For the text-containing cell, return its midpoint in [x, y] coordinate format. 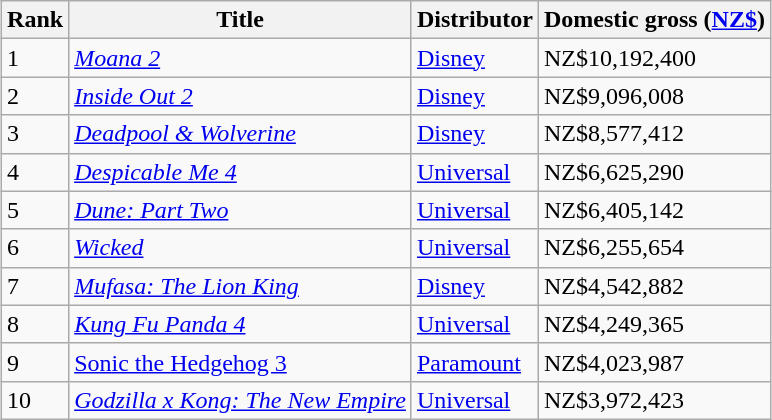
NZ$6,625,290 [655, 172]
NZ$4,023,987 [655, 362]
Paramount [474, 362]
Kung Fu Panda 4 [240, 324]
2 [36, 96]
Deadpool & Wolverine [240, 134]
3 [36, 134]
NZ$8,577,412 [655, 134]
10 [36, 400]
Inside Out 2 [240, 96]
Godzilla x Kong: The New Empire [240, 400]
NZ$4,542,882 [655, 286]
Sonic the Hedgehog 3 [240, 362]
NZ$6,255,654 [655, 248]
Wicked [240, 248]
9 [36, 362]
Despicable Me 4 [240, 172]
NZ$10,192,400 [655, 58]
6 [36, 248]
Rank [36, 20]
8 [36, 324]
Mufasa: The Lion King [240, 286]
NZ$3,972,423 [655, 400]
NZ$6,405,142 [655, 210]
7 [36, 286]
4 [36, 172]
NZ$4,249,365 [655, 324]
Domestic gross (NZ$) [655, 20]
Moana 2 [240, 58]
Dune: Part Two [240, 210]
Title [240, 20]
5 [36, 210]
NZ$9,096,008 [655, 96]
1 [36, 58]
Distributor [474, 20]
